Return [X, Y] of the center of cell containing provided text 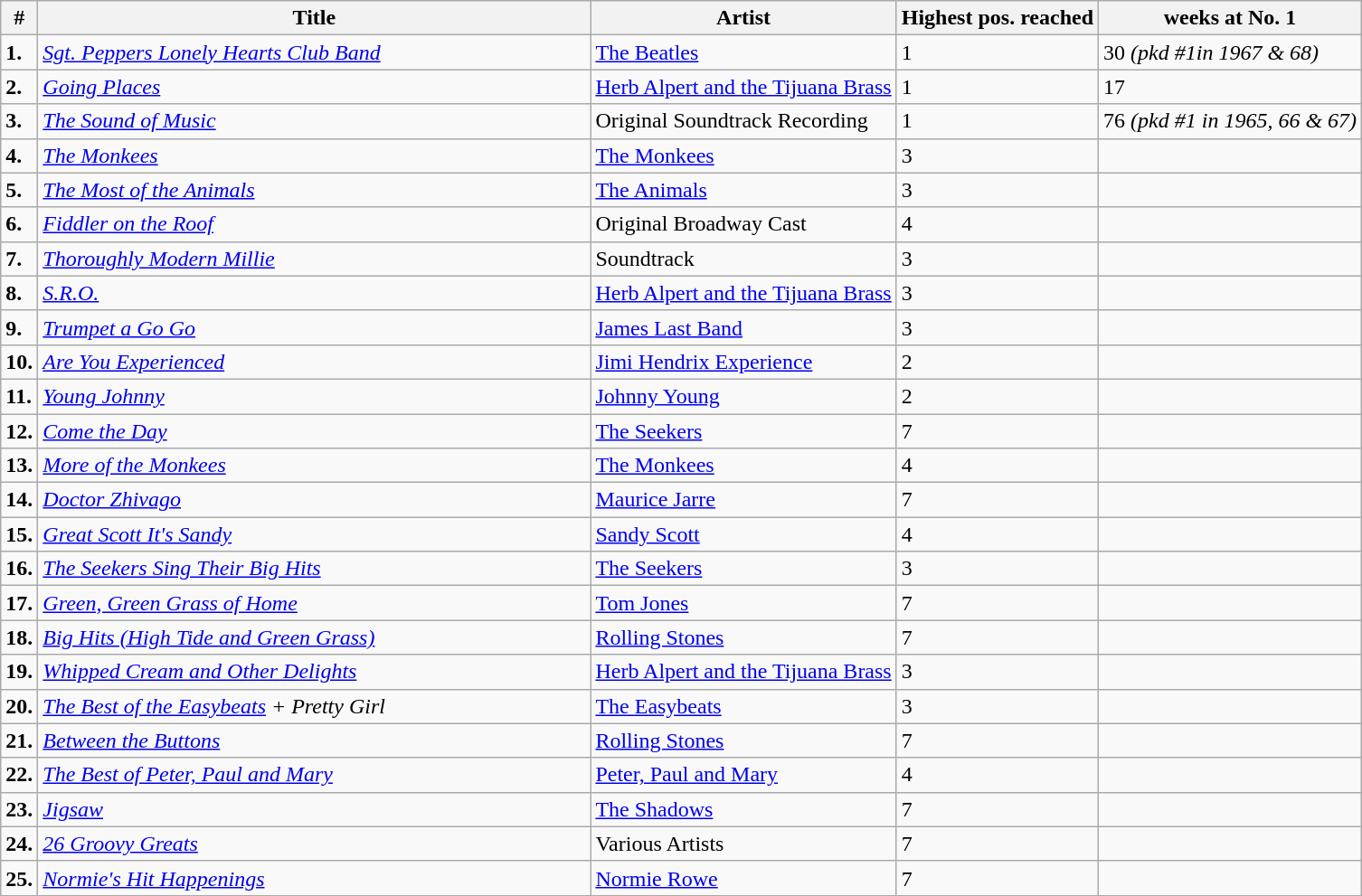
15. [20, 534]
26 Groovy Greats [315, 844]
Jimi Hendrix Experience [743, 362]
Sgt. Peppers Lonely Hearts Club Band [315, 52]
14. [20, 500]
The Seekers Sing Their Big Hits [315, 569]
11. [20, 396]
Various Artists [743, 844]
8. [20, 293]
The Best of Peter, Paul and Mary [315, 775]
16. [20, 569]
Fiddler on the Roof [315, 224]
More of the Monkees [315, 466]
Johnny Young [743, 396]
Are You Experienced [315, 362]
Soundtrack [743, 259]
25. [20, 878]
13. [20, 466]
Normie's Hit Happenings [315, 878]
Original Broadway Cast [743, 224]
Maurice Jarre [743, 500]
7. [20, 259]
9. [20, 327]
5. [20, 190]
# [20, 18]
S.R.O. [315, 293]
23. [20, 809]
Tom Jones [743, 603]
18. [20, 637]
The Animals [743, 190]
The Beatles [743, 52]
19. [20, 672]
22. [20, 775]
10. [20, 362]
Jigsaw [315, 809]
Normie Rowe [743, 878]
Trumpet a Go Go [315, 327]
Title [315, 18]
James Last Band [743, 327]
The Easybeats [743, 706]
Artist [743, 18]
20. [20, 706]
Going Places [315, 87]
2. [20, 87]
Doctor Zhivago [315, 500]
Original Soundtrack Recording [743, 121]
17. [20, 603]
Whipped Cream and Other Delights [315, 672]
21. [20, 740]
Green, Green Grass of Home [315, 603]
The Sound of Music [315, 121]
76 (pkd #1 in 1965, 66 & 67) [1230, 121]
4. [20, 156]
Come the Day [315, 431]
Thoroughly Modern Millie [315, 259]
Sandy Scott [743, 534]
30 (pkd #1in 1967 & 68) [1230, 52]
Big Hits (High Tide and Green Grass) [315, 637]
The Most of the Animals [315, 190]
6. [20, 224]
24. [20, 844]
Young Johnny [315, 396]
Between the Buttons [315, 740]
1. [20, 52]
17 [1230, 87]
12. [20, 431]
3. [20, 121]
Highest pos. reached [997, 18]
weeks at No. 1 [1230, 18]
Peter, Paul and Mary [743, 775]
The Shadows [743, 809]
The Best of the Easybeats + Pretty Girl [315, 706]
Great Scott It's Sandy [315, 534]
